Determine the [x, y] coordinate at the center of the cell enclosing the given text.  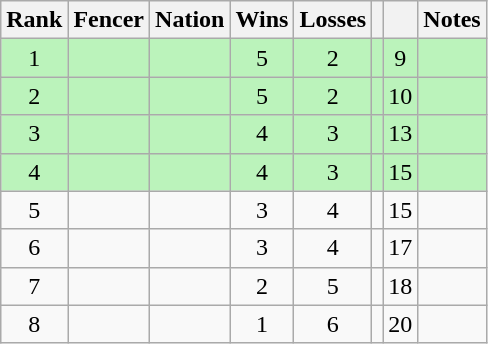
9 [400, 58]
20 [400, 324]
Nation [190, 20]
17 [400, 248]
Fencer [109, 20]
Rank [34, 20]
18 [400, 286]
Wins [262, 20]
13 [400, 134]
Notes [452, 20]
8 [34, 324]
7 [34, 286]
10 [400, 96]
Losses [333, 20]
